Return (x, y) of the center of cell containing provided text 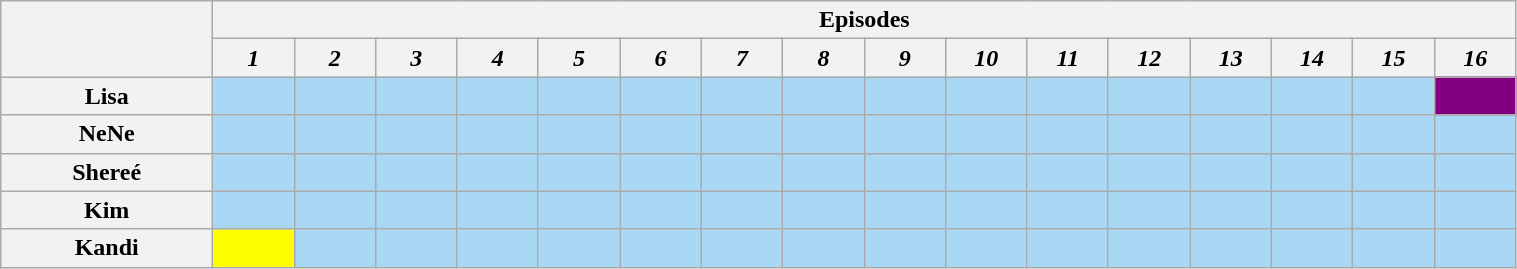
Episodes (864, 20)
7 (742, 58)
Kim (107, 210)
2 (334, 58)
4 (498, 58)
Shereé (107, 172)
NeNe (107, 134)
Lisa (107, 96)
3 (416, 58)
Kandi (107, 248)
16 (1475, 58)
6 (660, 58)
8 (824, 58)
13 (1230, 58)
11 (1068, 58)
14 (1312, 58)
1 (254, 58)
15 (1394, 58)
10 (986, 58)
9 (904, 58)
5 (578, 58)
12 (1148, 58)
